Search for the cell housing the specified text and yield its (X, Y) center coordinate. 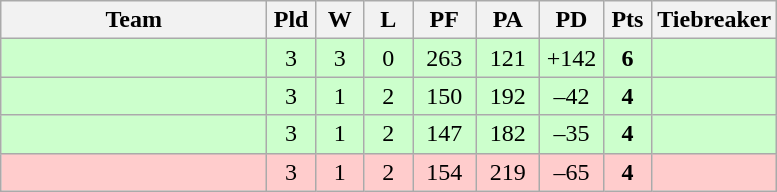
0 (388, 58)
263 (444, 58)
PD (572, 20)
154 (444, 172)
121 (508, 58)
192 (508, 96)
182 (508, 134)
PF (444, 20)
Team (134, 20)
PA (508, 20)
+142 (572, 58)
Pld (292, 20)
W (340, 20)
Pts (628, 20)
6 (628, 58)
L (388, 20)
147 (444, 134)
219 (508, 172)
–42 (572, 96)
–35 (572, 134)
150 (444, 96)
Tiebreaker (714, 20)
–65 (572, 172)
